For the text-containing cell, return its midpoint in [x, y] coordinate format. 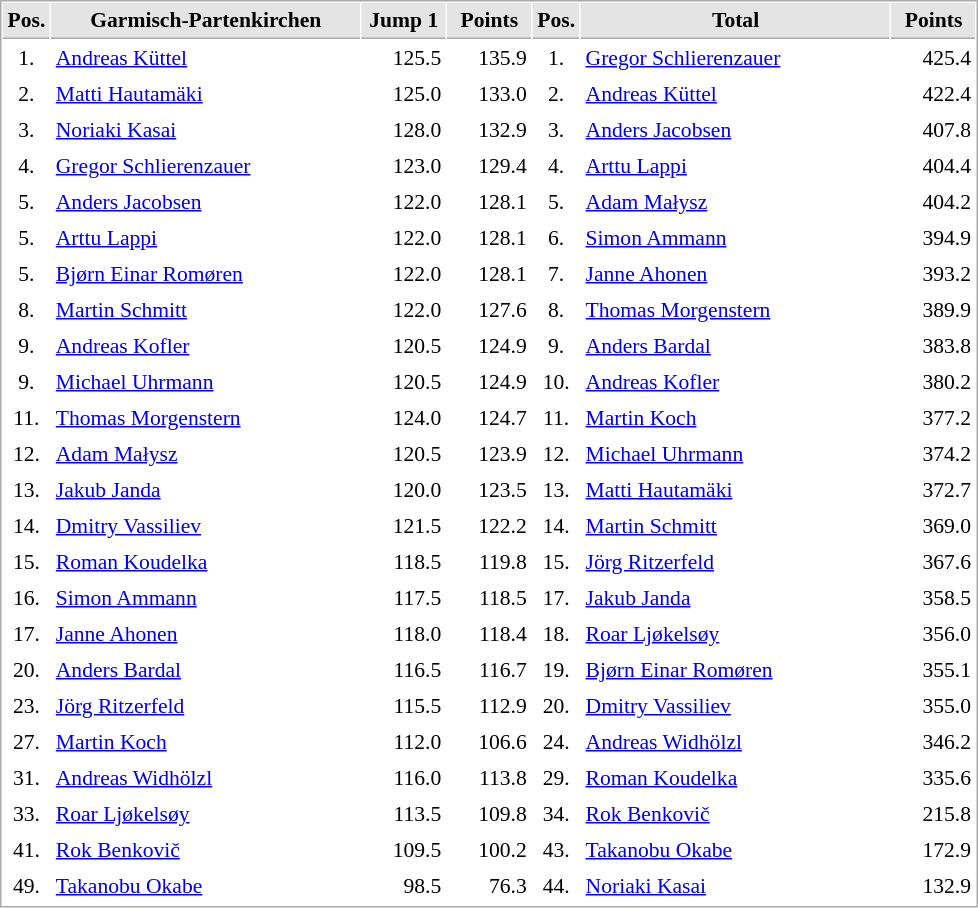
116.0 [404, 777]
Garmisch-Partenkirchen [206, 21]
377.2 [934, 417]
112.9 [489, 705]
356.0 [934, 633]
125.5 [404, 57]
129.4 [489, 165]
116.7 [489, 669]
124.7 [489, 417]
367.6 [934, 561]
127.6 [489, 309]
124.0 [404, 417]
346.2 [934, 741]
116.5 [404, 669]
215.8 [934, 813]
117.5 [404, 597]
98.5 [404, 885]
380.2 [934, 381]
76.3 [489, 885]
115.5 [404, 705]
Total [736, 21]
422.4 [934, 93]
7. [556, 273]
6. [556, 237]
112.0 [404, 741]
407.8 [934, 129]
404.4 [934, 165]
125.0 [404, 93]
121.5 [404, 525]
113.5 [404, 813]
18. [556, 633]
393.2 [934, 273]
394.9 [934, 237]
43. [556, 849]
33. [26, 813]
44. [556, 885]
29. [556, 777]
358.5 [934, 597]
49. [26, 885]
374.2 [934, 453]
123.5 [489, 489]
355.1 [934, 669]
383.8 [934, 345]
335.6 [934, 777]
118.4 [489, 633]
109.8 [489, 813]
100.2 [489, 849]
389.9 [934, 309]
19. [556, 669]
122.2 [489, 525]
Jump 1 [404, 21]
31. [26, 777]
24. [556, 741]
119.8 [489, 561]
133.0 [489, 93]
113.8 [489, 777]
128.0 [404, 129]
16. [26, 597]
123.0 [404, 165]
123.9 [489, 453]
355.0 [934, 705]
372.7 [934, 489]
106.6 [489, 741]
41. [26, 849]
27. [26, 741]
172.9 [934, 849]
10. [556, 381]
109.5 [404, 849]
23. [26, 705]
135.9 [489, 57]
404.2 [934, 201]
425.4 [934, 57]
34. [556, 813]
118.0 [404, 633]
369.0 [934, 525]
120.0 [404, 489]
